Search for the cell housing the specified text and yield its [X, Y] center coordinate. 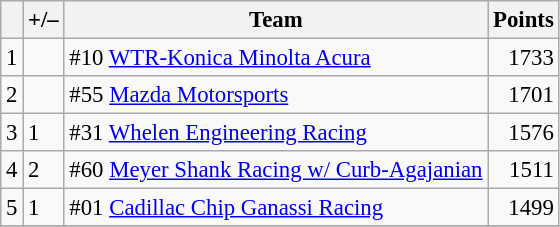
#10 WTR-Konica Minolta Acura [276, 58]
#31 Whelen Engineering Racing [276, 133]
3 [12, 133]
#55 Mazda Motorsports [276, 95]
4 [12, 170]
1576 [524, 133]
1511 [524, 170]
Points [524, 20]
1733 [524, 58]
Team [276, 20]
#60 Meyer Shank Racing w/ Curb-Agajanian [276, 170]
1701 [524, 95]
#01 Cadillac Chip Ganassi Racing [276, 208]
5 [12, 208]
+/– [44, 20]
1499 [524, 208]
